Detect which cell encompasses the target text, then output its [X, Y] center coordinate. 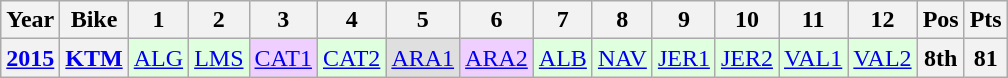
81 [986, 58]
KTM [94, 58]
1 [158, 20]
VAL1 [812, 58]
6 [497, 20]
7 [562, 20]
CAT2 [351, 58]
2015 [30, 58]
Year [30, 20]
JER2 [746, 58]
Pts [986, 20]
ALB [562, 58]
10 [746, 20]
9 [684, 20]
4 [351, 20]
2 [219, 20]
5 [423, 20]
ARA2 [497, 58]
3 [283, 20]
12 [882, 20]
VAL2 [882, 58]
JER1 [684, 58]
8 [622, 20]
Bike [94, 20]
CAT1 [283, 58]
8th [940, 58]
ARA1 [423, 58]
ALG [158, 58]
LMS [219, 58]
Pos [940, 20]
11 [812, 20]
NAV [622, 58]
